Detect which cell encompasses the target text, then output its (X, Y) center coordinate. 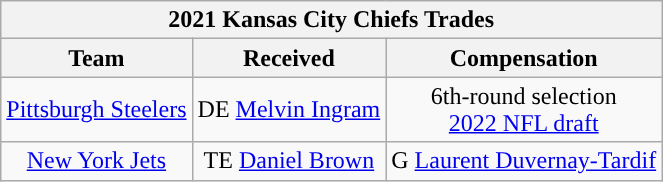
DE Melvin Ingram (289, 110)
6th-round selection2022 NFL draft (524, 110)
2021 Kansas City Chiefs Trades (332, 20)
Pittsburgh Steelers (96, 110)
New York Jets (96, 161)
Received (289, 58)
G Laurent Duvernay-Tardif (524, 161)
Team (96, 58)
TE Daniel Brown (289, 161)
Compensation (524, 58)
